From the cell containing the given text, extract its center point as (X, Y) coordinate. 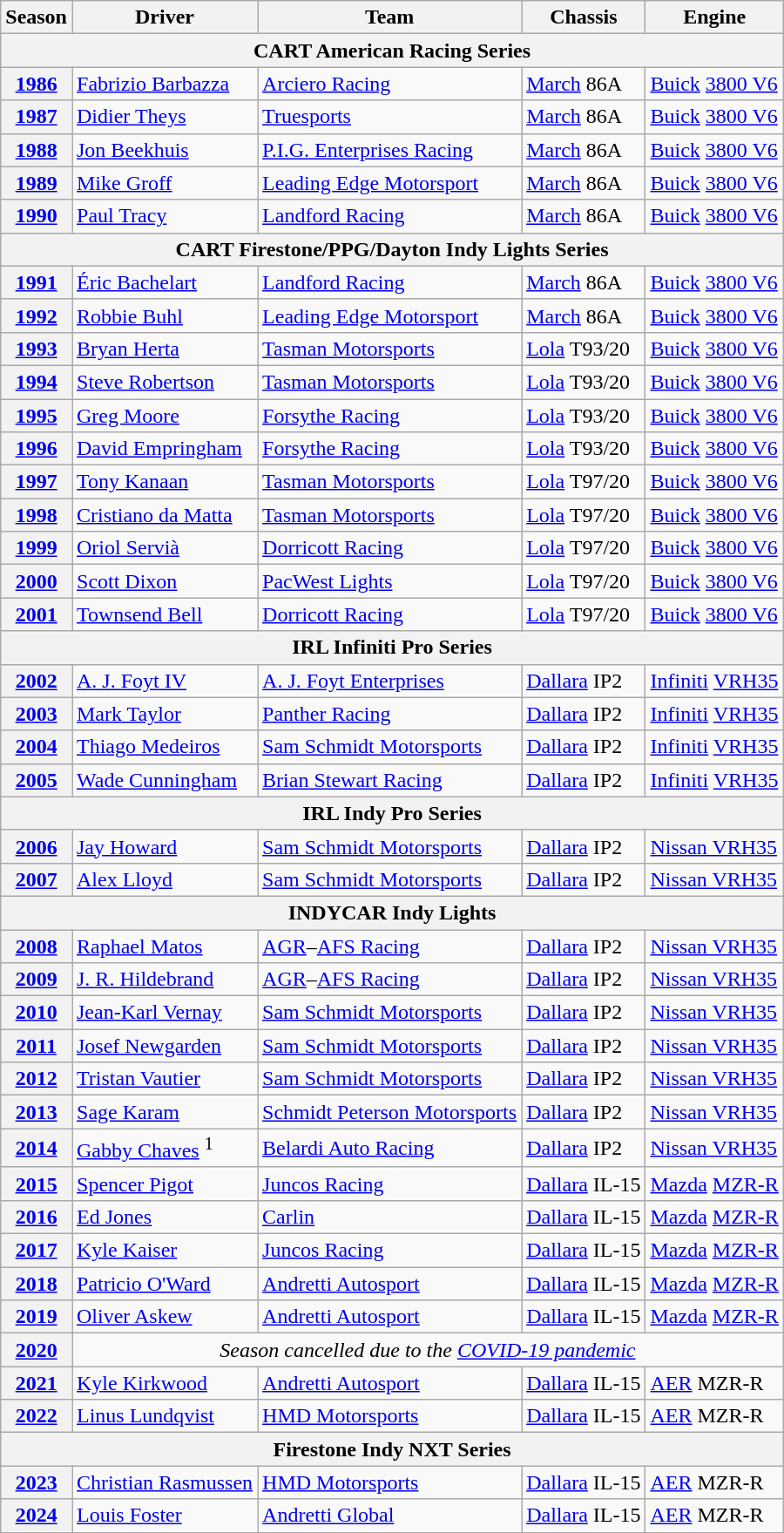
2009 (37, 980)
2012 (37, 1079)
Robbie Buhl (164, 315)
2011 (37, 1046)
Christian Rasmussen (164, 1482)
INDYCAR Indy Lights (392, 912)
Brian Stewart Racing (390, 780)
1996 (37, 449)
1988 (37, 150)
Belardi Auto Racing (390, 1149)
Josef Newgarden (164, 1046)
P.I.G. Enterprises Racing (390, 150)
Jay Howard (164, 846)
Ed Jones (164, 1217)
2019 (37, 1317)
Mike Groff (164, 183)
PacWest Lights (390, 581)
CART Firestone/PPG/Dayton Indy Lights Series (392, 249)
Cristiano da Matta (164, 515)
Tristan Vautier (164, 1079)
Kyle Kaiser (164, 1251)
2005 (37, 780)
2023 (37, 1482)
J. R. Hildebrand (164, 980)
Steve Robertson (164, 382)
1998 (37, 515)
Paul Tracy (164, 216)
2020 (37, 1350)
2021 (37, 1383)
Team (390, 17)
IRL Indy Pro Series (392, 813)
Arciero Racing (390, 84)
Andretti Global (390, 1516)
1986 (37, 84)
CART American Racing Series (392, 51)
Éric Bachelart (164, 282)
2010 (37, 1013)
2002 (37, 681)
2014 (37, 1149)
Oriol Servià (164, 548)
1997 (37, 482)
2017 (37, 1251)
Didier Theys (164, 117)
2013 (37, 1112)
Linus Lundqvist (164, 1416)
Tony Kanaan (164, 482)
1994 (37, 382)
2000 (37, 581)
Jean-Karl Vernay (164, 1013)
2008 (37, 946)
Gabby Chaves 1 (164, 1149)
Scott Dixon (164, 581)
Panther Racing (390, 714)
2018 (37, 1284)
IRL Infiniti Pro Series (392, 648)
1990 (37, 216)
Fabrizio Barbazza (164, 84)
Patricio O'Ward (164, 1284)
2004 (37, 747)
1991 (37, 282)
Carlin (390, 1217)
Spencer Pigot (164, 1184)
Engine (714, 17)
1992 (37, 315)
Schmidt Peterson Motorsports (390, 1112)
2022 (37, 1416)
Bryan Herta (164, 349)
Raphael Matos (164, 946)
Townsend Bell (164, 614)
Season (37, 17)
2006 (37, 846)
Firestone Indy NXT Series (392, 1449)
Louis Foster (164, 1516)
David Empringham (164, 449)
Chassis (584, 17)
2007 (37, 879)
Truesports (390, 117)
Jon Beekhuis (164, 150)
A. J. Foyt Enterprises (390, 681)
1987 (37, 117)
Alex Lloyd (164, 879)
2003 (37, 714)
Greg Moore (164, 416)
Mark Taylor (164, 714)
Driver (164, 17)
Season cancelled due to the COVID-19 pandemic (427, 1350)
1995 (37, 416)
2015 (37, 1184)
2001 (37, 614)
1989 (37, 183)
Sage Karam (164, 1112)
A. J. Foyt IV (164, 681)
Kyle Kirkwood (164, 1383)
2024 (37, 1516)
Wade Cunningham (164, 780)
1999 (37, 548)
2016 (37, 1217)
Thiago Medeiros (164, 747)
1993 (37, 349)
Oliver Askew (164, 1317)
